Scan for the cell matching the given text and deliver its [x, y] coordinate at center. 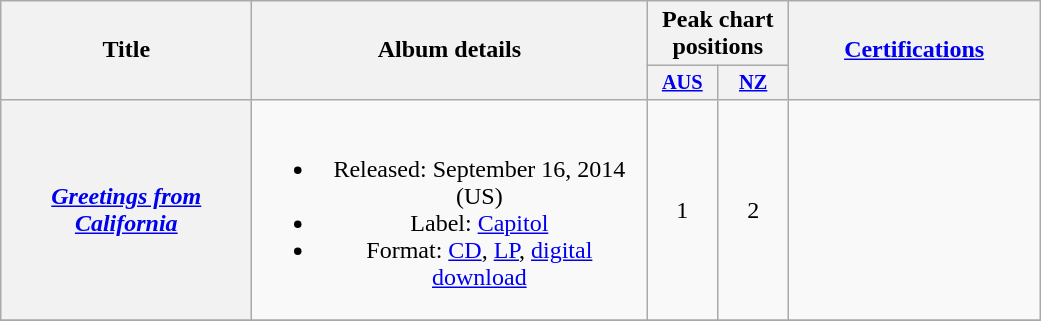
2 [754, 210]
Certifications [914, 50]
NZ [754, 83]
AUS [682, 83]
Album details [450, 50]
Title [126, 50]
Greetings from California [126, 210]
Peak chart positions [718, 34]
Released: September 16, 2014 (US)Label: CapitolFormat: CD, LP, digital download [450, 210]
1 [682, 210]
